Determine the [x, y] coordinate at the center of the cell enclosing the given text.  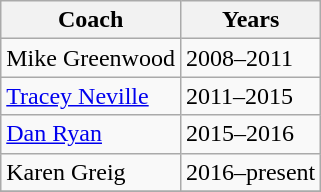
Karen Greig [91, 172]
Mike Greenwood [91, 58]
2016–present [250, 172]
2008–2011 [250, 58]
Tracey Neville [91, 96]
2015–2016 [250, 134]
Coach [91, 20]
Years [250, 20]
2011–2015 [250, 96]
Dan Ryan [91, 134]
